Determine the [X, Y] coordinate at the center of the cell enclosing the given text.  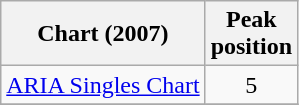
ARIA Singles Chart [103, 85]
Peakposition [251, 34]
Chart (2007) [103, 34]
5 [251, 85]
